From the cell containing the given text, extract its center point as [X, Y] coordinate. 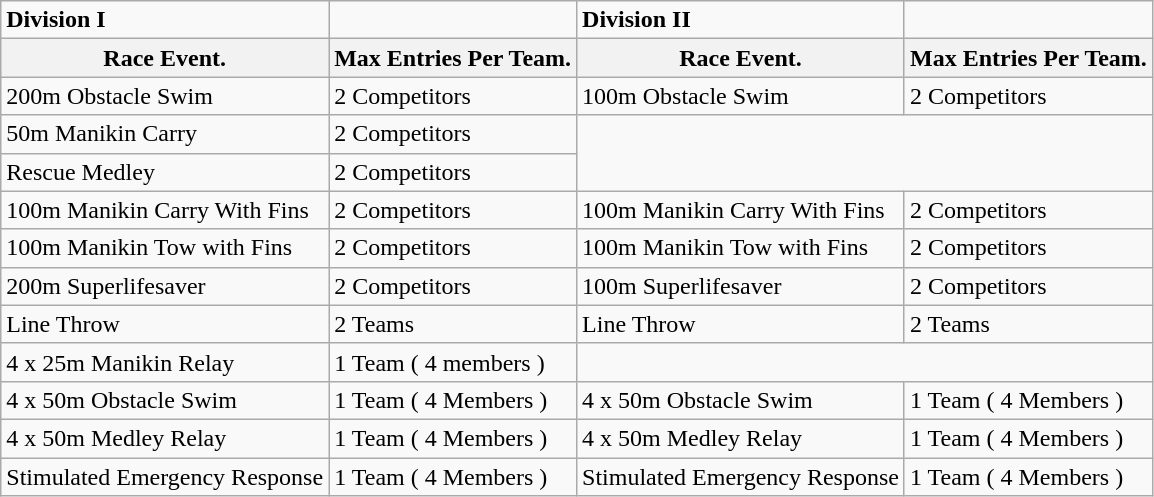
100m Superlifesaver [741, 286]
100m Obstacle Swim [741, 96]
200m Obstacle Swim [165, 96]
4 x 25m Manikin Relay [165, 362]
1 Team ( 4 members ) [453, 362]
Rescue Medley [165, 172]
200m Superlifesaver [165, 286]
Division II [741, 20]
50m Manikin Carry [165, 134]
Division I [165, 20]
